Pinpoint the cell where the given text exists, returning its [X, Y] midpoint coordinate. 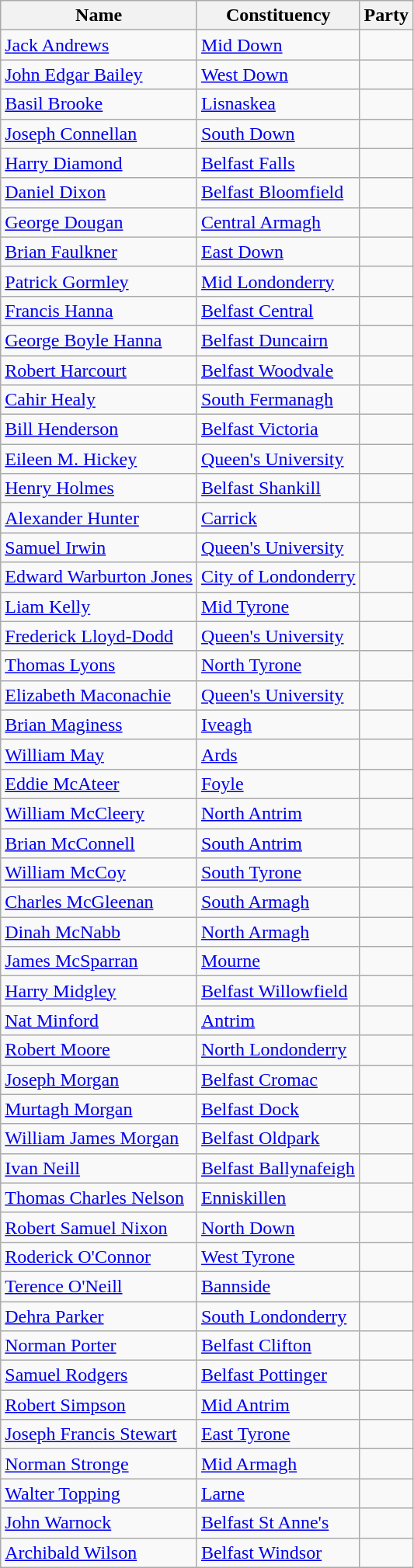
John Edgar Bailey [99, 75]
Belfast Bloomfield [278, 193]
Ivan Neill [99, 1168]
Mid Armagh [278, 1464]
East Down [278, 252]
Belfast Victoria [278, 429]
Party [386, 16]
Norman Stronge [99, 1464]
Harry Midgley [99, 991]
Belfast Duncairn [278, 340]
William James Morgan [99, 1139]
Bannside [278, 1286]
George Boyle Hanna [99, 340]
Lisnaskea [278, 104]
Dinah McNabb [99, 932]
Elizabeth Maconachie [99, 695]
Harry Diamond [99, 163]
John Warnock [99, 1523]
Bill Henderson [99, 429]
Dehra Parker [99, 1316]
South Armagh [278, 902]
Roderick O'Connor [99, 1257]
Archibald Wilson [99, 1552]
Constituency [278, 16]
Enniskillen [278, 1198]
Belfast Cromac [278, 1080]
Joseph Francis Stewart [99, 1434]
Henry Holmes [99, 488]
Eileen M. Hickey [99, 459]
South Antrim [278, 843]
Mid Antrim [278, 1405]
North Londonderry [278, 1050]
Belfast Woodvale [278, 370]
Francis Hanna [99, 311]
Robert Harcourt [99, 370]
Charles McGleenan [99, 902]
East Tyrone [278, 1434]
South Fermanagh [278, 400]
Cahir Healy [99, 400]
Larne [278, 1493]
Thomas Charles Nelson [99, 1198]
Ards [278, 754]
Mid Down [278, 45]
Eddie McAteer [99, 784]
Mid Londonderry [278, 281]
Daniel Dixon [99, 193]
Belfast Oldpark [278, 1139]
Belfast Ballynafeigh [278, 1168]
Alexander Hunter [99, 518]
Belfast Central [278, 311]
Antrim [278, 1020]
Belfast Windsor [278, 1552]
North Armagh [278, 932]
West Down [278, 75]
Robert Moore [99, 1050]
Robert Samuel Nixon [99, 1227]
William May [99, 754]
Belfast Shankill [278, 488]
James McSparran [99, 961]
North Down [278, 1227]
Belfast Willowfield [278, 991]
Samuel Rodgers [99, 1375]
George Dougan [99, 222]
Joseph Morgan [99, 1080]
Patrick Gormley [99, 281]
Walter Topping [99, 1493]
Liam Kelly [99, 607]
Norman Porter [99, 1346]
William McCoy [99, 873]
North Antrim [278, 813]
Robert Simpson [99, 1405]
Belfast Pottinger [278, 1375]
Mourne [278, 961]
North Tyrone [278, 666]
City of Londonderry [278, 577]
South Down [278, 134]
Belfast Dock [278, 1109]
Central Armagh [278, 222]
Foyle [278, 784]
Edward Warburton Jones [99, 577]
Murtagh Morgan [99, 1109]
William McCleery [99, 813]
Iveagh [278, 725]
Frederick Lloyd-Dodd [99, 636]
Mid Tyrone [278, 607]
Samuel Irwin [99, 548]
Belfast Clifton [278, 1346]
West Tyrone [278, 1257]
Belfast Falls [278, 163]
Name [99, 16]
Brian Maginess [99, 725]
South Londonderry [278, 1316]
Joseph Connellan [99, 134]
Brian McConnell [99, 843]
Thomas Lyons [99, 666]
South Tyrone [278, 873]
Carrick [278, 518]
Basil Brooke [99, 104]
Terence O'Neill [99, 1286]
Belfast St Anne's [278, 1523]
Jack Andrews [99, 45]
Nat Minford [99, 1020]
Brian Faulkner [99, 252]
